Pinpoint the cell where the given text exists, returning its [X, Y] midpoint coordinate. 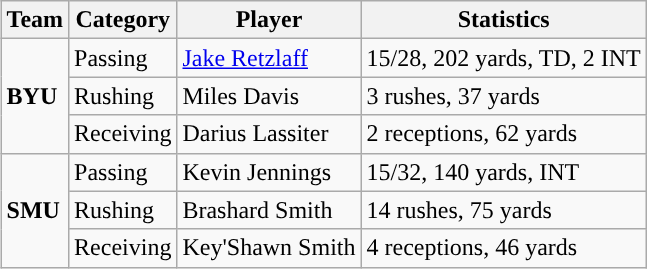
15/28, 202 yards, TD, 2 INT [504, 58]
SMU [35, 210]
Key'Shawn Smith [269, 248]
14 rushes, 75 yards [504, 210]
2 receptions, 62 yards [504, 134]
Category [123, 20]
Miles Davis [269, 96]
BYU [35, 96]
3 rushes, 37 yards [504, 96]
4 receptions, 46 yards [504, 248]
15/32, 140 yards, INT [504, 172]
Brashard Smith [269, 210]
Darius Lassiter [269, 134]
Player [269, 20]
Kevin Jennings [269, 172]
Statistics [504, 20]
Team [35, 20]
Jake Retzlaff [269, 58]
